Scan for the cell matching the given text and deliver its (x, y) coordinate at center. 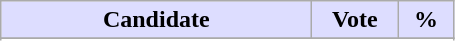
Candidate (156, 20)
% (426, 20)
Vote (355, 20)
